Search for the cell housing the specified text and yield its (x, y) center coordinate. 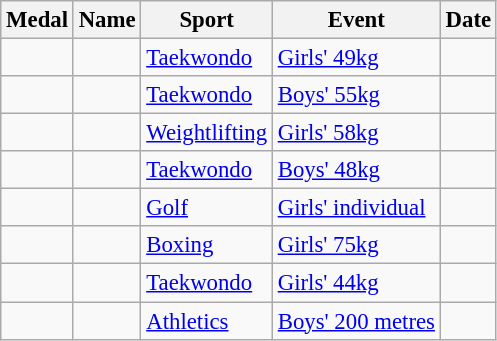
Date (468, 20)
Girls' 44kg (356, 283)
Weightlifting (207, 133)
Golf (207, 208)
Girls' 49kg (356, 58)
Athletics (207, 321)
Boys' 200 metres (356, 321)
Girls' individual (356, 208)
Boys' 55kg (356, 95)
Medal (38, 20)
Sport (207, 20)
Girls' 75kg (356, 245)
Boxing (207, 245)
Event (356, 20)
Boys' 48kg (356, 170)
Girls' 58kg (356, 133)
Name (107, 20)
